Identify which cell holds the provided text, then report its [X, Y] central coordinate. 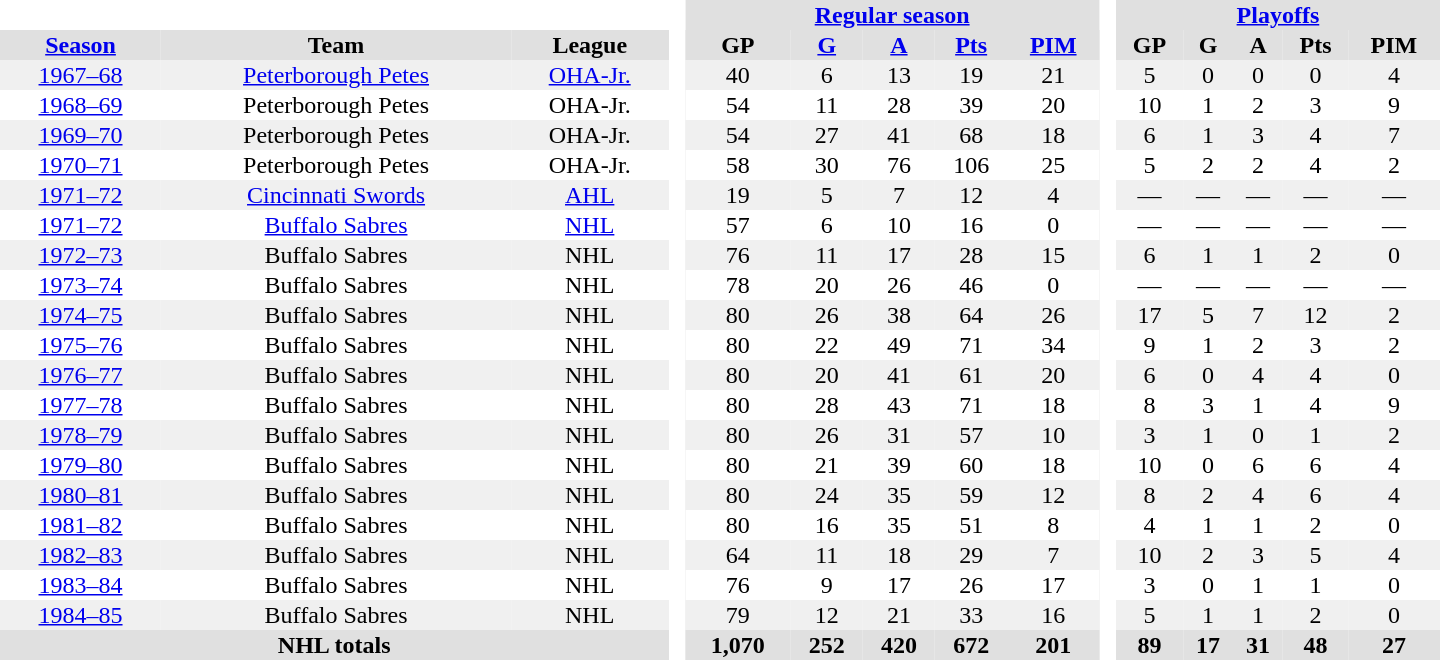
40 [738, 75]
Playoffs [1278, 15]
1969–70 [80, 135]
24 [827, 495]
201 [1053, 645]
79 [738, 615]
252 [827, 645]
1982–83 [80, 555]
13 [899, 75]
1976–77 [80, 375]
1977–78 [80, 405]
51 [971, 525]
1967–68 [80, 75]
League [590, 45]
43 [899, 405]
1980–81 [80, 495]
38 [899, 315]
Team [336, 45]
1984–85 [80, 615]
15 [1053, 255]
420 [899, 645]
1972–73 [80, 255]
1974–75 [80, 315]
1970–71 [80, 165]
22 [827, 345]
NHL totals [334, 645]
AHL [590, 195]
25 [1053, 165]
1978–79 [80, 435]
49 [899, 345]
34 [1053, 345]
672 [971, 645]
59 [971, 495]
Season [80, 45]
58 [738, 165]
78 [738, 285]
60 [971, 465]
29 [971, 555]
Regular season [892, 15]
33 [971, 615]
48 [1316, 645]
1,070 [738, 645]
1983–84 [80, 585]
68 [971, 135]
46 [971, 285]
1981–82 [80, 525]
Cincinnati Swords [336, 195]
89 [1150, 645]
61 [971, 375]
1979–80 [80, 465]
106 [971, 165]
1973–74 [80, 285]
1968–69 [80, 105]
30 [827, 165]
1975–76 [80, 345]
